Output the (x, y) coordinate of the center of the cell containing the given text.  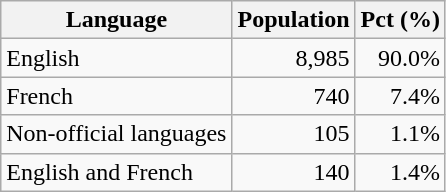
Language (116, 20)
90.0% (400, 58)
Population (294, 20)
740 (294, 96)
1.4% (400, 172)
French (116, 96)
Pct (%) (400, 20)
7.4% (400, 96)
English and French (116, 172)
1.1% (400, 134)
English (116, 58)
8,985 (294, 58)
Non-official languages (116, 134)
140 (294, 172)
105 (294, 134)
